Identify which cell holds the provided text, then report its [X, Y] central coordinate. 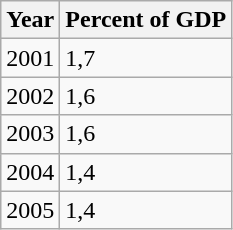
Year [30, 20]
2004 [30, 172]
2001 [30, 58]
1,7 [146, 58]
2002 [30, 96]
Percent of GDP [146, 20]
2003 [30, 134]
2005 [30, 210]
